Return the (x, y) coordinate for the center point of the cell that contains the specified text.  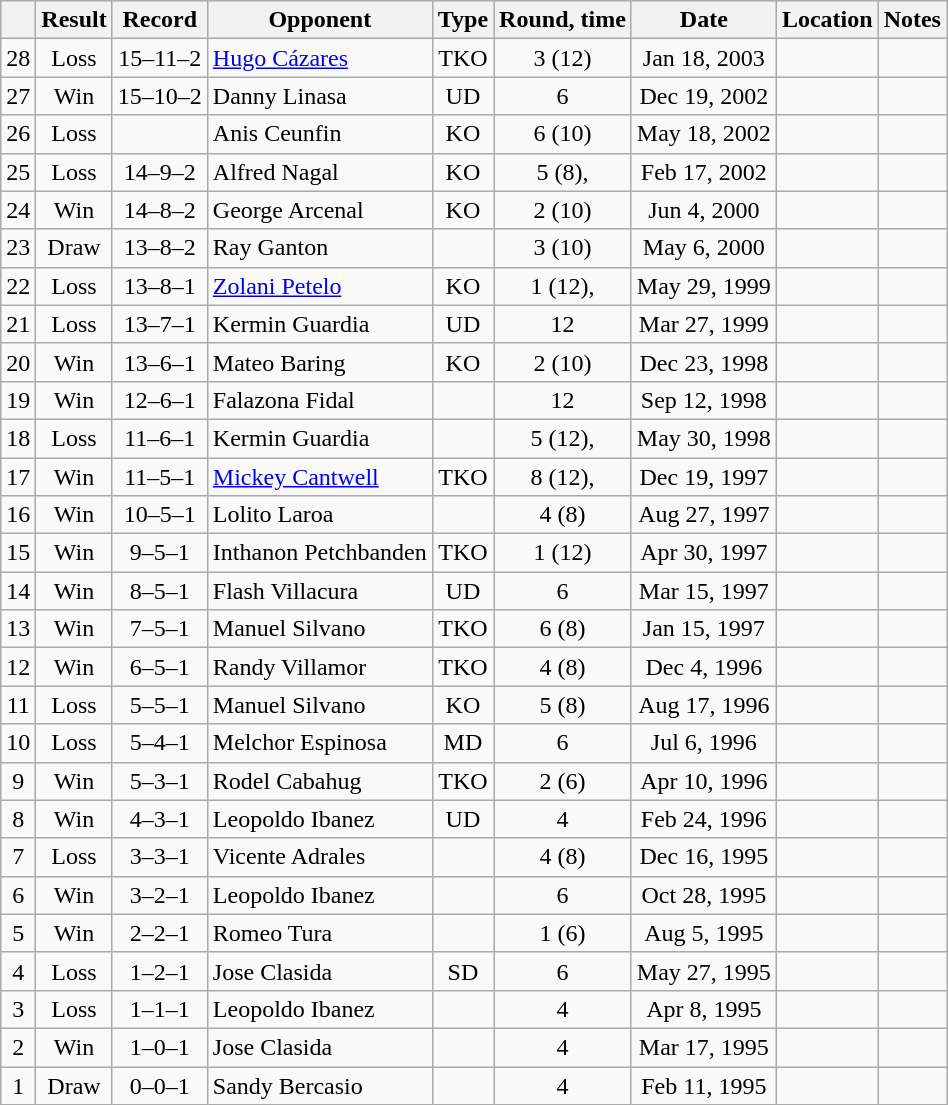
Jul 6, 1996 (704, 743)
11–6–1 (160, 438)
1 (18, 1085)
5–3–1 (160, 781)
Apr 30, 1997 (704, 553)
3 (18, 1009)
26 (18, 134)
Dec 16, 1995 (704, 857)
2–2–1 (160, 933)
Falazona Fidal (320, 400)
1–0–1 (160, 1047)
14–9–2 (160, 172)
22 (18, 286)
Vicente Adrales (320, 857)
4–3–1 (160, 819)
May 27, 1995 (704, 971)
13–7–1 (160, 324)
13–6–1 (160, 362)
8 (18, 819)
5 (8) (563, 705)
Dec 19, 2002 (704, 96)
1 (12) (563, 553)
5 (8), (563, 172)
21 (18, 324)
Record (160, 20)
Oct 28, 1995 (704, 895)
May 30, 1998 (704, 438)
12–6–1 (160, 400)
17 (18, 477)
3 (10) (563, 248)
10–5–1 (160, 515)
Date (704, 20)
Danny Linasa (320, 96)
16 (18, 515)
1 (12), (563, 286)
28 (18, 58)
Notes (912, 20)
Randy Villamor (320, 667)
20 (18, 362)
Melchor Espinosa (320, 743)
11 (18, 705)
Dec 19, 1997 (704, 477)
10 (18, 743)
18 (18, 438)
Dec 23, 1998 (704, 362)
9 (18, 781)
3 (12) (563, 58)
13 (18, 629)
May 18, 2002 (704, 134)
Mar 27, 1999 (704, 324)
2 (6) (563, 781)
24 (18, 210)
1 (6) (563, 933)
8–5–1 (160, 591)
George Arcenal (320, 210)
14 (18, 591)
Mar 15, 1997 (704, 591)
6 (10) (563, 134)
Flash Villacura (320, 591)
Opponent (320, 20)
Aug 5, 1995 (704, 933)
Type (462, 20)
Jan 15, 1997 (704, 629)
23 (18, 248)
Hugo Cázares (320, 58)
15 (18, 553)
Feb 17, 2002 (704, 172)
3–3–1 (160, 857)
Aug 27, 1997 (704, 515)
25 (18, 172)
6–5–1 (160, 667)
Romeo Tura (320, 933)
Location (827, 20)
Ray Ganton (320, 248)
Dec 4, 1996 (704, 667)
Sandy Bercasio (320, 1085)
SD (462, 971)
1–2–1 (160, 971)
0–0–1 (160, 1085)
Zolani Petelo (320, 286)
9–5–1 (160, 553)
Mickey Cantwell (320, 477)
Jan 18, 2003 (704, 58)
5–5–1 (160, 705)
13–8–2 (160, 248)
Feb 11, 1995 (704, 1085)
Round, time (563, 20)
5 (12), (563, 438)
27 (18, 96)
Rodel Cabahug (320, 781)
Apr 8, 1995 (704, 1009)
Anis Ceunfin (320, 134)
15–11–2 (160, 58)
19 (18, 400)
5 (18, 933)
Mar 17, 1995 (704, 1047)
5–4–1 (160, 743)
7–5–1 (160, 629)
11–5–1 (160, 477)
1–1–1 (160, 1009)
2 (18, 1047)
Sep 12, 1998 (704, 400)
Alfred Nagal (320, 172)
Inthanon Petchbanden (320, 553)
3–2–1 (160, 895)
May 29, 1999 (704, 286)
MD (462, 743)
6 (8) (563, 629)
14–8–2 (160, 210)
15–10–2 (160, 96)
Result (74, 20)
8 (12), (563, 477)
Mateo Baring (320, 362)
Lolito Laroa (320, 515)
7 (18, 857)
May 6, 2000 (704, 248)
Feb 24, 1996 (704, 819)
Aug 17, 1996 (704, 705)
Jun 4, 2000 (704, 210)
13–8–1 (160, 286)
Apr 10, 1996 (704, 781)
